Identify which cell holds the provided text, then report its [x, y] central coordinate. 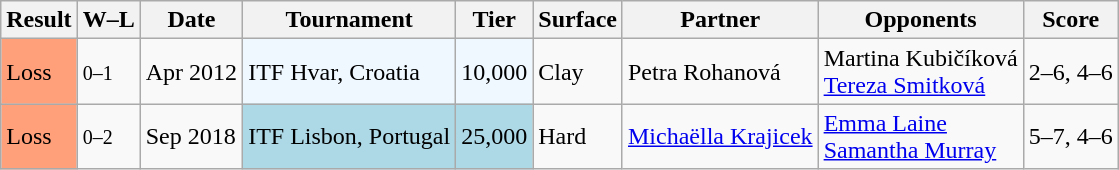
Martina Kubičíková Tereza Smitková [920, 72]
10,000 [494, 72]
25,000 [494, 136]
ITF Lisbon, Portugal [350, 136]
Tier [494, 20]
Tournament [350, 20]
Clay [578, 72]
0–1 [108, 72]
ITF Hvar, Croatia [350, 72]
Surface [578, 20]
Opponents [920, 20]
Petra Rohanová [720, 72]
Result [39, 20]
2–6, 4–6 [1070, 72]
Emma Laine Samantha Murray [920, 136]
Date [191, 20]
0–2 [108, 136]
Partner [720, 20]
Score [1070, 20]
Michaëlla Krajicek [720, 136]
5–7, 4–6 [1070, 136]
Hard [578, 136]
Sep 2018 [191, 136]
W–L [108, 20]
Apr 2012 [191, 72]
